Output the (x, y) coordinate of the center of the cell containing the given text.  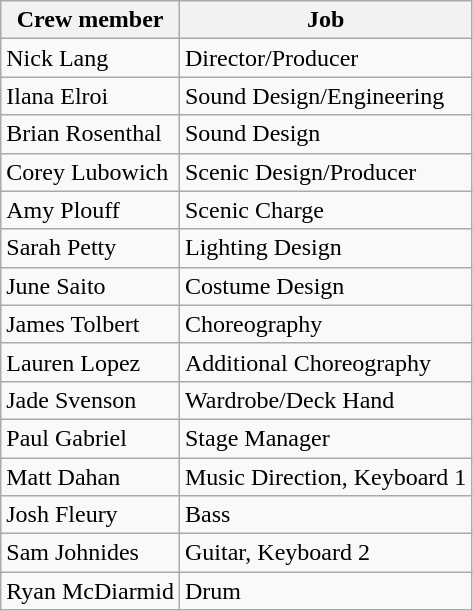
Music Direction, Keyboard 1 (325, 477)
Lighting Design (325, 248)
Costume Design (325, 286)
Scenic Design/Producer (325, 172)
Bass (325, 515)
Wardrobe/Deck Hand (325, 400)
Sound Design/Engineering (325, 96)
Amy Plouff (90, 210)
Director/Producer (325, 58)
Drum (325, 591)
James Tolbert (90, 324)
Crew member (90, 20)
Choreography (325, 324)
Sound Design (325, 134)
Sam Johnides (90, 553)
Jade Svenson (90, 400)
Josh Fleury (90, 515)
Stage Manager (325, 438)
Lauren Lopez (90, 362)
Matt Dahan (90, 477)
Corey Lubowich (90, 172)
Brian Rosenthal (90, 134)
Paul Gabriel (90, 438)
Job (325, 20)
Sarah Petty (90, 248)
Scenic Charge (325, 210)
Guitar, Keyboard 2 (325, 553)
Ryan McDiarmid (90, 591)
Nick Lang (90, 58)
Ilana Elroi (90, 96)
Additional Choreography (325, 362)
June Saito (90, 286)
